Search for the cell housing the specified text and yield its (x, y) center coordinate. 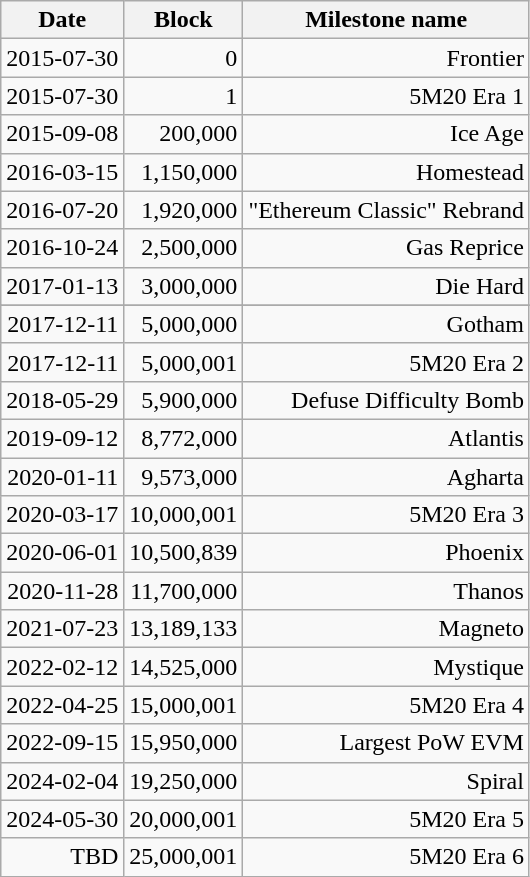
0 (184, 58)
2020-11-28 (62, 591)
2016-03-15 (62, 172)
10,000,001 (184, 515)
3,000,000 (184, 286)
2018-05-29 (62, 400)
Ice Age (386, 134)
2020-01-11 (62, 477)
13,189,133 (184, 629)
1,150,000 (184, 172)
Frontier (386, 58)
2022-09-15 (62, 743)
Largest PoW EVM (386, 743)
5M20 Era 2 (386, 362)
8,772,000 (184, 438)
5M20 Era 5 (386, 819)
Date (62, 20)
2022-02-12 (62, 667)
15,950,000 (184, 743)
5,000,000 (184, 324)
Mystique (386, 667)
Gas Reprice (386, 248)
2024-05-30 (62, 819)
11,700,000 (184, 591)
5M20 Era 4 (386, 705)
1 (184, 96)
Homestead (386, 172)
10,500,839 (184, 553)
15,000,001 (184, 705)
14,525,000 (184, 667)
2,500,000 (184, 248)
20,000,001 (184, 819)
Agharta (386, 477)
200,000 (184, 134)
9,573,000 (184, 477)
5M20 Era 6 (386, 857)
5,900,000 (184, 400)
Spiral (386, 781)
Block (184, 20)
19,250,000 (184, 781)
TBD (62, 857)
2021-07-23 (62, 629)
Thanos (386, 591)
25,000,001 (184, 857)
1,920,000 (184, 210)
Milestone name (386, 20)
2022-04-25 (62, 705)
2017-01-13 (62, 286)
Phoenix (386, 553)
5M20 Era 1 (386, 96)
Defuse Difficulty Bomb (386, 400)
2019-09-12 (62, 438)
5M20 Era 3 (386, 515)
2020-03-17 (62, 515)
Die Hard (386, 286)
"Ethereum Classic" Rebrand (386, 210)
2016-07-20 (62, 210)
Magneto (386, 629)
2016-10-24 (62, 248)
2024-02-04 (62, 781)
2015-09-08 (62, 134)
Atlantis (386, 438)
Gotham (386, 324)
2020-06-01 (62, 553)
5,000,001 (184, 362)
